Pinpoint the cell where the given text exists, returning its [X, Y] midpoint coordinate. 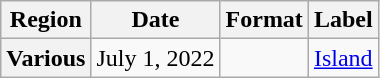
July 1, 2022 [156, 58]
Label [343, 20]
Various [46, 58]
Region [46, 20]
Format [264, 20]
Island [343, 58]
Date [156, 20]
